Output the [X, Y] coordinate of the center of the cell containing the given text.  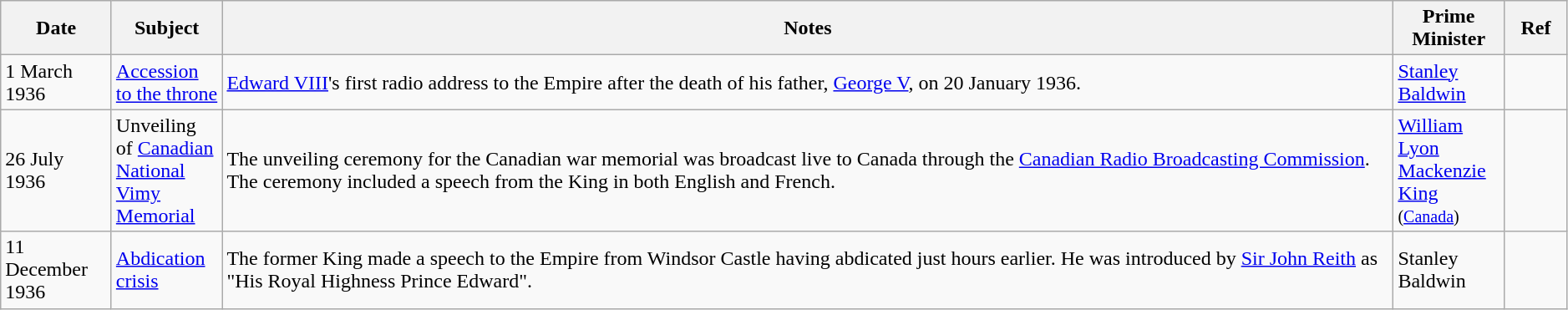
Accession to the throne [167, 82]
Ref [1535, 28]
1 March 1936 [57, 82]
Notes [808, 28]
Abdication crisis [167, 270]
Unveiling of Canadian National Vimy Memorial [167, 170]
William Lyon Mackenzie King(Canada) [1449, 170]
26 July 1936 [57, 170]
Date [57, 28]
Edward VIII's first radio address to the Empire after the death of his father, George V, on 20 January 1936. [808, 82]
Subject [167, 28]
11 December 1936 [57, 270]
Prime Minister [1449, 28]
